From the cell containing the given text, extract its center point as (x, y) coordinate. 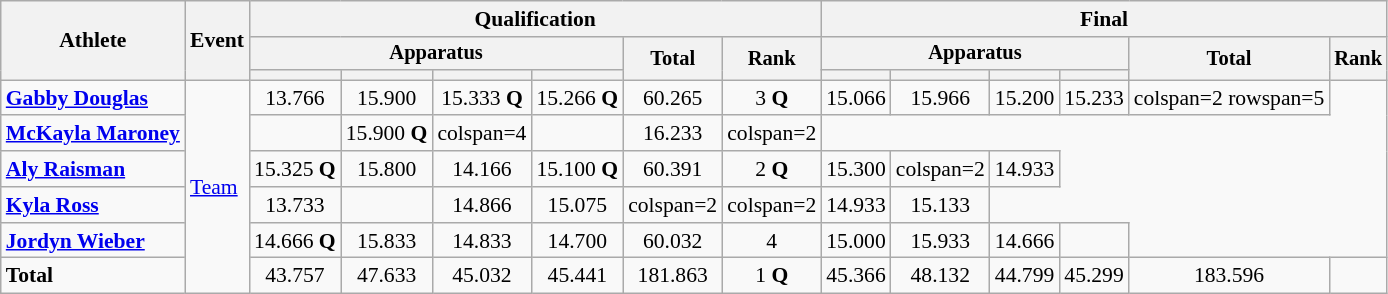
45.366 (856, 276)
Kyla Ross (93, 205)
colspan=2 rowspan=5 (1230, 98)
48.132 (940, 276)
15.900 Q (387, 134)
60.391 (672, 169)
16.233 (672, 134)
15.933 (940, 241)
45.441 (577, 276)
183.596 (1230, 276)
15.966 (940, 98)
44.799 (1024, 276)
Gabby Douglas (93, 98)
Qualification (535, 19)
14.866 (482, 205)
60.265 (672, 98)
15.100 Q (577, 169)
4 (772, 241)
15.333 Q (482, 98)
1 Q (772, 276)
14.833 (482, 241)
15.300 (856, 169)
Final (1104, 19)
14.700 (577, 241)
15.833 (387, 241)
14.666 Q (295, 241)
15.200 (1024, 98)
Event (217, 40)
15.000 (856, 241)
15.800 (387, 169)
45.032 (482, 276)
2 Q (772, 169)
14.166 (482, 169)
43.757 (295, 276)
Jordyn Wieber (93, 241)
15.900 (387, 98)
15.066 (856, 98)
60.032 (672, 241)
McKayla Maroney (93, 134)
45.299 (1094, 276)
47.633 (387, 276)
15.266 Q (577, 98)
Team (217, 187)
13.766 (295, 98)
15.133 (940, 205)
15.233 (1094, 98)
181.863 (672, 276)
13.733 (295, 205)
colspan=4 (482, 134)
14.666 (1024, 241)
Athlete (93, 40)
15.075 (577, 205)
15.325 Q (295, 169)
3 Q (772, 98)
Aly Raisman (93, 169)
